Identify which cell holds the provided text, then report its (x, y) central coordinate. 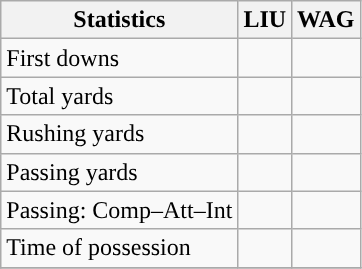
Time of possession (120, 248)
WAG (326, 20)
First downs (120, 58)
Passing yards (120, 172)
Total yards (120, 96)
Rushing yards (120, 134)
LIU (265, 20)
Statistics (120, 20)
Passing: Comp–Att–Int (120, 210)
